From the cell containing the given text, extract its center point as (x, y) coordinate. 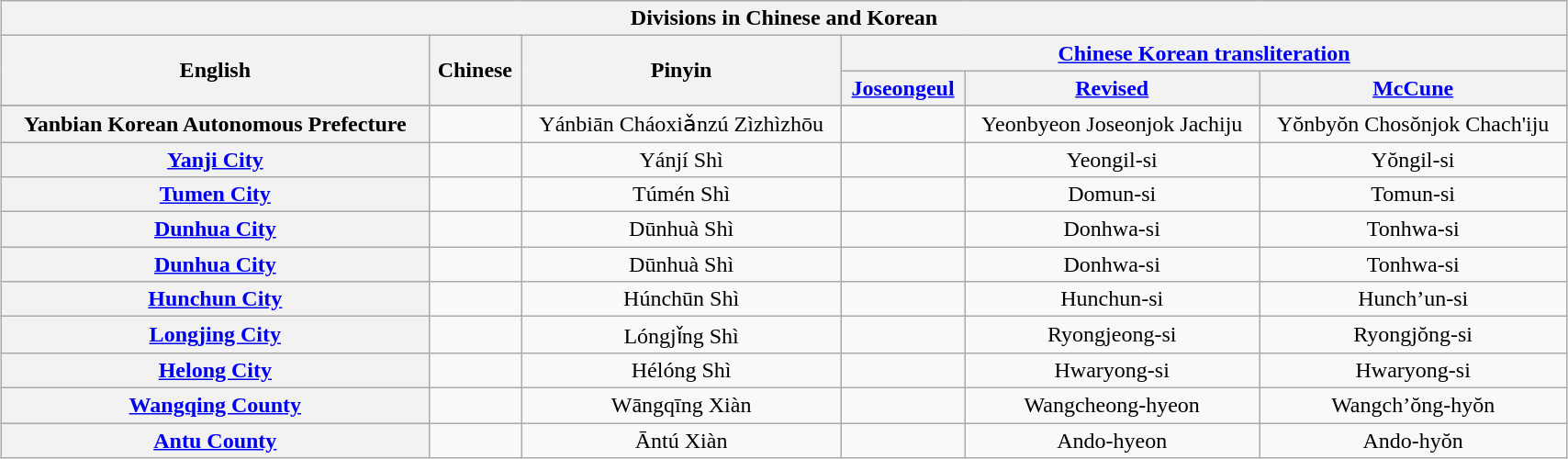
Ryongjŏng-si (1414, 335)
Domun-si (1113, 195)
Helong City (216, 370)
Yanji City (216, 159)
Húnchūn Shì (681, 299)
English (216, 71)
Wangqing County (216, 405)
Yanbian Korean Autonomous Prefecture (216, 124)
Antu County (216, 440)
Hunch’un-si (1414, 299)
Longjing City (216, 335)
Wāngqīng Xiàn (681, 405)
Túmén Shì (681, 195)
Yŏnbyŏn Chosŏnjok Chach'iju (1414, 124)
Wangch’ŏng-hyŏn (1414, 405)
Tumen City (216, 195)
Yeonbyeon Joseonjok Jachiju (1113, 124)
Yeongil-si (1113, 159)
Lóngjǐng Shì (681, 335)
Tomun-si (1414, 195)
Chinese Korean transliteration (1204, 53)
Hunchun-si (1113, 299)
Pinyin (681, 71)
Chinese (476, 71)
McCune (1414, 88)
Hunchun City (216, 299)
Wangcheong-hyeon (1113, 405)
Yánjí Shì (681, 159)
Yŏngil-si (1414, 159)
Ryongjeong-si (1113, 335)
Ando-hyeon (1113, 440)
Revised (1113, 88)
Joseongeul (903, 88)
Ando-hyŏn (1414, 440)
Āntú Xiàn (681, 440)
Yánbiān Cháoxiǎnzú Zìzhìzhōu (681, 124)
Hélóng Shì (681, 370)
Divisions in Chinese and Korean (784, 18)
